Return [x, y] of the center of cell containing provided text 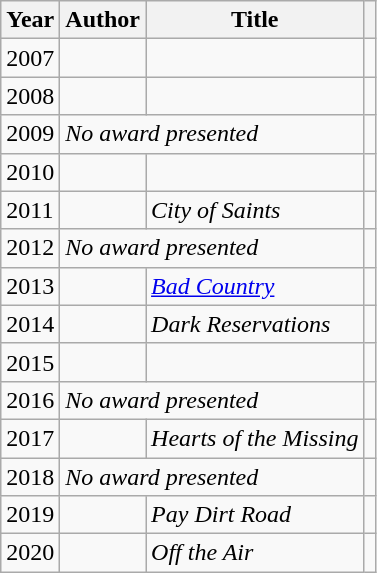
Dark Reservations [255, 324]
Bad Country [255, 286]
Title [255, 20]
2009 [30, 134]
Off the Air [255, 553]
Hearts of the Missing [255, 438]
2015 [30, 362]
2019 [30, 515]
2013 [30, 286]
2018 [30, 477]
2010 [30, 172]
2014 [30, 324]
2016 [30, 400]
Pay Dirt Road [255, 515]
Year [30, 20]
Author [103, 20]
2017 [30, 438]
2020 [30, 553]
2008 [30, 96]
2011 [30, 210]
2012 [30, 248]
City of Saints [255, 210]
2007 [30, 58]
